Scan for the cell matching the given text and deliver its (X, Y) coordinate at center. 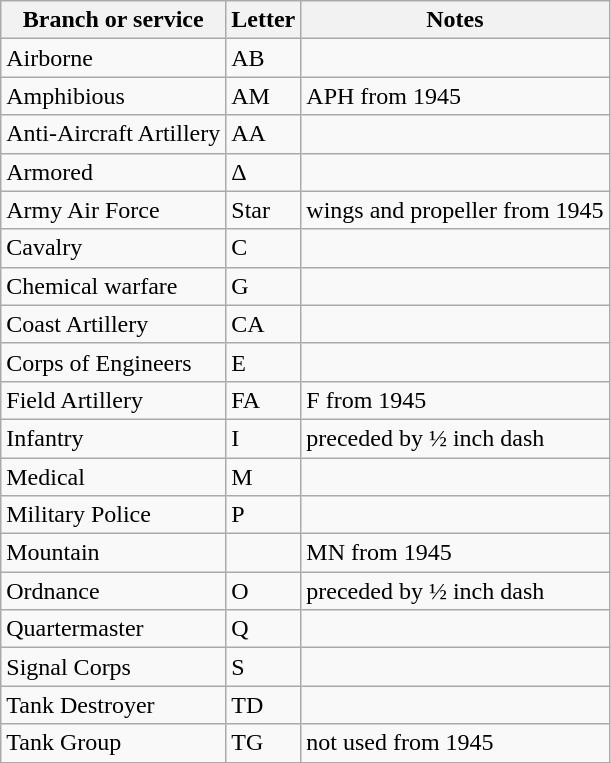
Amphibious (114, 96)
MN from 1945 (455, 553)
E (264, 362)
M (264, 477)
P (264, 515)
I (264, 438)
Army Air Force (114, 210)
TG (264, 743)
Cavalry (114, 248)
Quartermaster (114, 629)
Q (264, 629)
Military Police (114, 515)
Anti-Aircraft Artillery (114, 134)
Field Artillery (114, 400)
Letter (264, 20)
AM (264, 96)
Infantry (114, 438)
Tank Group (114, 743)
Coast Artillery (114, 324)
Airborne (114, 58)
Chemical warfare (114, 286)
Tank Destroyer (114, 705)
Δ (264, 172)
Star (264, 210)
Notes (455, 20)
G (264, 286)
CA (264, 324)
Armored (114, 172)
O (264, 591)
not used from 1945 (455, 743)
Branch or service (114, 20)
AA (264, 134)
APH from 1945 (455, 96)
Signal Corps (114, 667)
FA (264, 400)
TD (264, 705)
Corps of Engineers (114, 362)
Medical (114, 477)
wings and propeller from 1945 (455, 210)
Mountain (114, 553)
Ordnance (114, 591)
F from 1945 (455, 400)
C (264, 248)
S (264, 667)
AB (264, 58)
